Pinpoint the cell where the given text exists, returning its (x, y) midpoint coordinate. 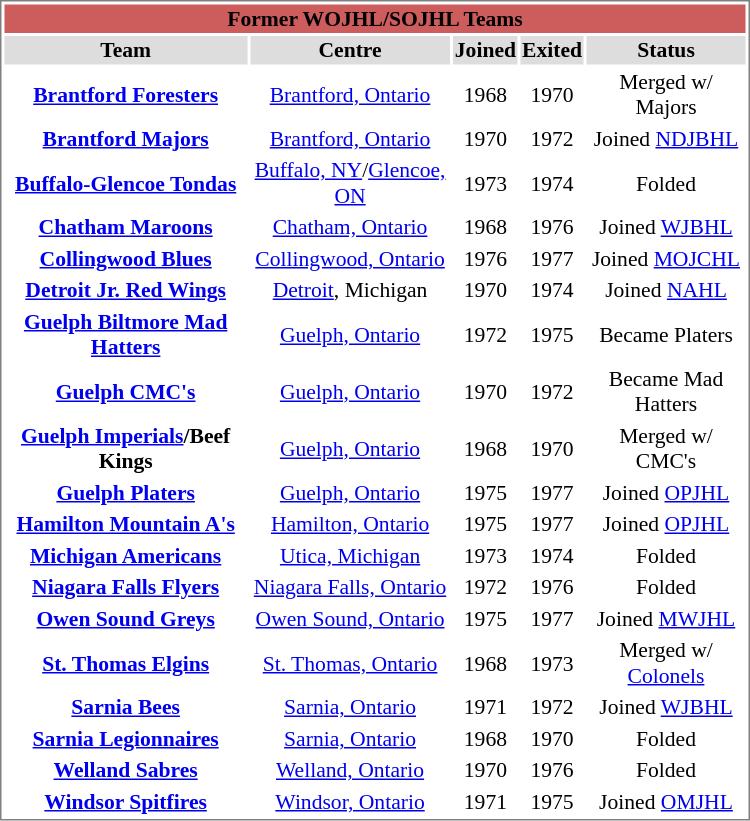
Niagara Falls, Ontario (350, 587)
Status (666, 50)
Became Mad Hatters (666, 391)
Sarnia Bees (125, 707)
Joined MOJCHL (666, 258)
Joined NAHL (666, 290)
St. Thomas Elgins (125, 663)
Guelph CMC's (125, 391)
Chatham, Ontario (350, 227)
Joined (485, 50)
Hamilton Mountain A's (125, 524)
Hamilton, Ontario (350, 524)
Utica, Michigan (350, 556)
Guelph Imperials/Beef Kings (125, 449)
Became Platers (666, 335)
St. Thomas, Ontario (350, 663)
Chatham Maroons (125, 227)
Team (125, 50)
Merged w/ Colonels (666, 663)
Joined MWJHL (666, 618)
Merged w/ CMC's (666, 449)
Former WOJHL/SOJHL Teams (374, 18)
Guelph Platers (125, 492)
Detroit Jr. Red Wings (125, 290)
Sarnia Legionnaires (125, 738)
Guelph Biltmore Mad Hatters (125, 335)
Buffalo-Glencoe Tondas (125, 183)
Windsor, Ontario (350, 802)
Owen Sound Greys (125, 618)
Joined OMJHL (666, 802)
Collingwood Blues (125, 258)
Welland Sabres (125, 770)
Merged w/ Majors (666, 95)
Michigan Americans (125, 556)
Detroit, Michigan (350, 290)
Buffalo, NY/Glencoe, ON (350, 183)
Brantford Foresters (125, 95)
Windsor Spitfires (125, 802)
Exited (552, 50)
Collingwood, Ontario (350, 258)
Centre (350, 50)
Welland, Ontario (350, 770)
Niagara Falls Flyers (125, 587)
Owen Sound, Ontario (350, 618)
Joined NDJBHL (666, 138)
Brantford Majors (125, 138)
